Return [X, Y] of the center of cell containing provided text 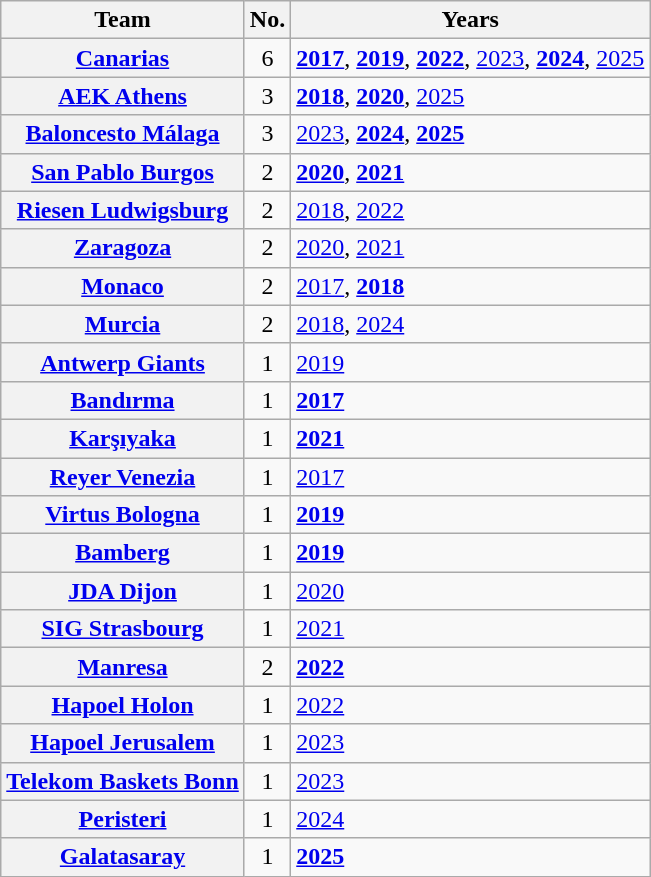
Riesen Ludwigsburg [123, 210]
Hapoel Jerusalem [123, 743]
2018, 2020, 2025 [470, 96]
JDA Dijon [123, 591]
2023, 2024, 2025 [470, 134]
6 [267, 58]
Years [470, 20]
2018, 2024 [470, 324]
Telekom Baskets Bonn [123, 781]
No. [267, 20]
2024 [470, 819]
AEK Athens [123, 96]
Bandırma [123, 400]
Murcia [123, 324]
Virtus Bologna [123, 515]
Reyer Venezia [123, 477]
2017, 2018 [470, 286]
2025 [470, 857]
Canarias [123, 58]
2017, 2019, 2022, 2023, 2024, 2025 [470, 58]
Monaco [123, 286]
Karşıyaka [123, 438]
2018, 2022 [470, 210]
Bamberg [123, 553]
Antwerp Giants [123, 362]
2020 [470, 591]
Team [123, 20]
San Pablo Burgos [123, 172]
Manresa [123, 667]
Baloncesto Málaga [123, 134]
Zaragoza [123, 248]
Peristeri [123, 819]
Hapoel Holon [123, 705]
SIG Strasbourg [123, 629]
Galatasaray [123, 857]
